Scan for the cell matching the given text and deliver its [x, y] coordinate at center. 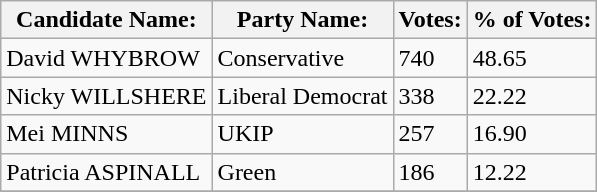
Mei MINNS [106, 134]
16.90 [532, 134]
Nicky WILLSHERE [106, 96]
22.22 [532, 96]
Votes: [430, 20]
UKIP [302, 134]
740 [430, 58]
257 [430, 134]
David WHYBROW [106, 58]
% of Votes: [532, 20]
12.22 [532, 172]
Party Name: [302, 20]
Conservative [302, 58]
Candidate Name: [106, 20]
186 [430, 172]
Green [302, 172]
338 [430, 96]
Liberal Democrat [302, 96]
Patricia ASPINALL [106, 172]
48.65 [532, 58]
